Return the [x, y] coordinate for the center point of the cell that contains the specified text.  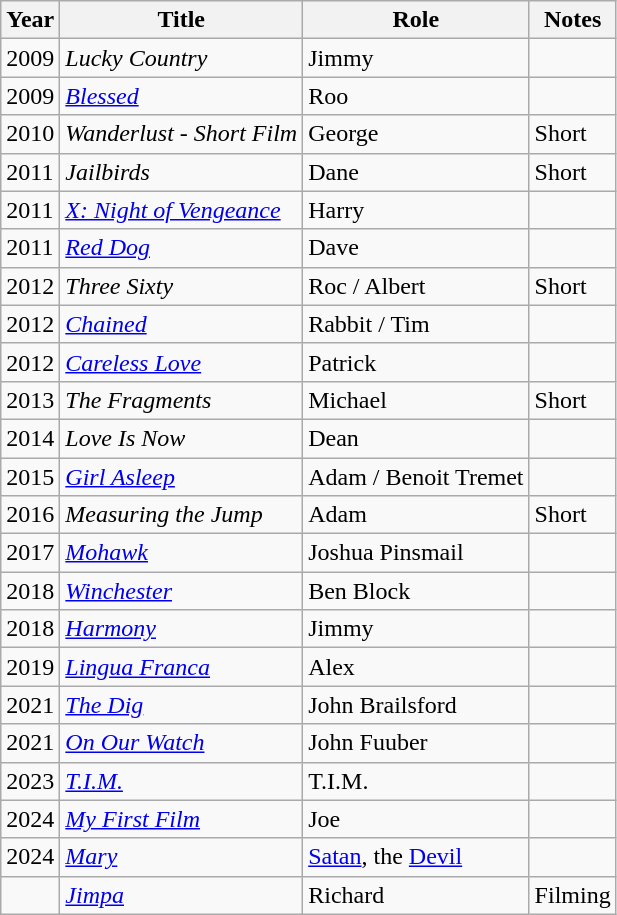
Alex [416, 667]
2010 [30, 134]
George [416, 134]
2016 [30, 515]
Notes [572, 20]
John Fuuber [416, 743]
Harry [416, 210]
Roc / Albert [416, 286]
Jailbirds [182, 172]
Winchester [182, 591]
Blessed [182, 96]
Red Dog [182, 248]
Girl Asleep [182, 477]
Richard [416, 895]
2014 [30, 438]
2023 [30, 781]
Mary [182, 857]
The Fragments [182, 400]
John Brailsford [416, 705]
Role [416, 20]
Satan, the Devil [416, 857]
The Dig [182, 705]
Adam / Benoit Tremet [416, 477]
Patrick [416, 362]
2019 [30, 667]
Joshua Pinsmail [416, 553]
2015 [30, 477]
Michael [416, 400]
Dean [416, 438]
Careless Love [182, 362]
Adam [416, 515]
Ben Block [416, 591]
Title [182, 20]
Harmony [182, 629]
Mohawk [182, 553]
Chained [182, 324]
Lingua Franca [182, 667]
My First Film [182, 819]
Dave [416, 248]
2013 [30, 400]
Love Is Now [182, 438]
Lucky Country [182, 58]
Filming [572, 895]
Year [30, 20]
Wanderlust - Short Film [182, 134]
Dane [416, 172]
X: Night of Vengeance [182, 210]
Measuring the Jump [182, 515]
Three Sixty [182, 286]
Roo [416, 96]
Joe [416, 819]
Rabbit / Tim [416, 324]
2017 [30, 553]
On Our Watch [182, 743]
Jimpa [182, 895]
